Pinpoint the cell where the given text exists, returning its [X, Y] midpoint coordinate. 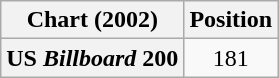
Chart (2002) [92, 20]
181 [231, 58]
Position [231, 20]
US Billboard 200 [92, 58]
